From the cell containing the given text, extract its center point as [X, Y] coordinate. 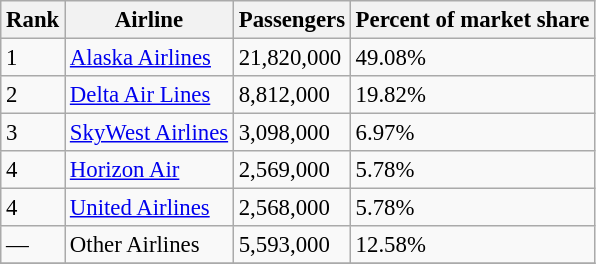
5,593,000 [292, 245]
Other Airlines [150, 245]
21,820,000 [292, 58]
Passengers [292, 20]
12.58% [472, 245]
United Airlines [150, 208]
— [33, 245]
6.97% [472, 133]
19.82% [472, 95]
Delta Air Lines [150, 95]
8,812,000 [292, 95]
2 [33, 95]
Alaska Airlines [150, 58]
2,568,000 [292, 208]
2,569,000 [292, 170]
Horizon Air [150, 170]
Percent of market share [472, 20]
49.08% [472, 58]
SkyWest Airlines [150, 133]
Airline [150, 20]
1 [33, 58]
3 [33, 133]
Rank [33, 20]
3,098,000 [292, 133]
